Capture the cell that displays the provided text and extract its (x, y) central coordinate. 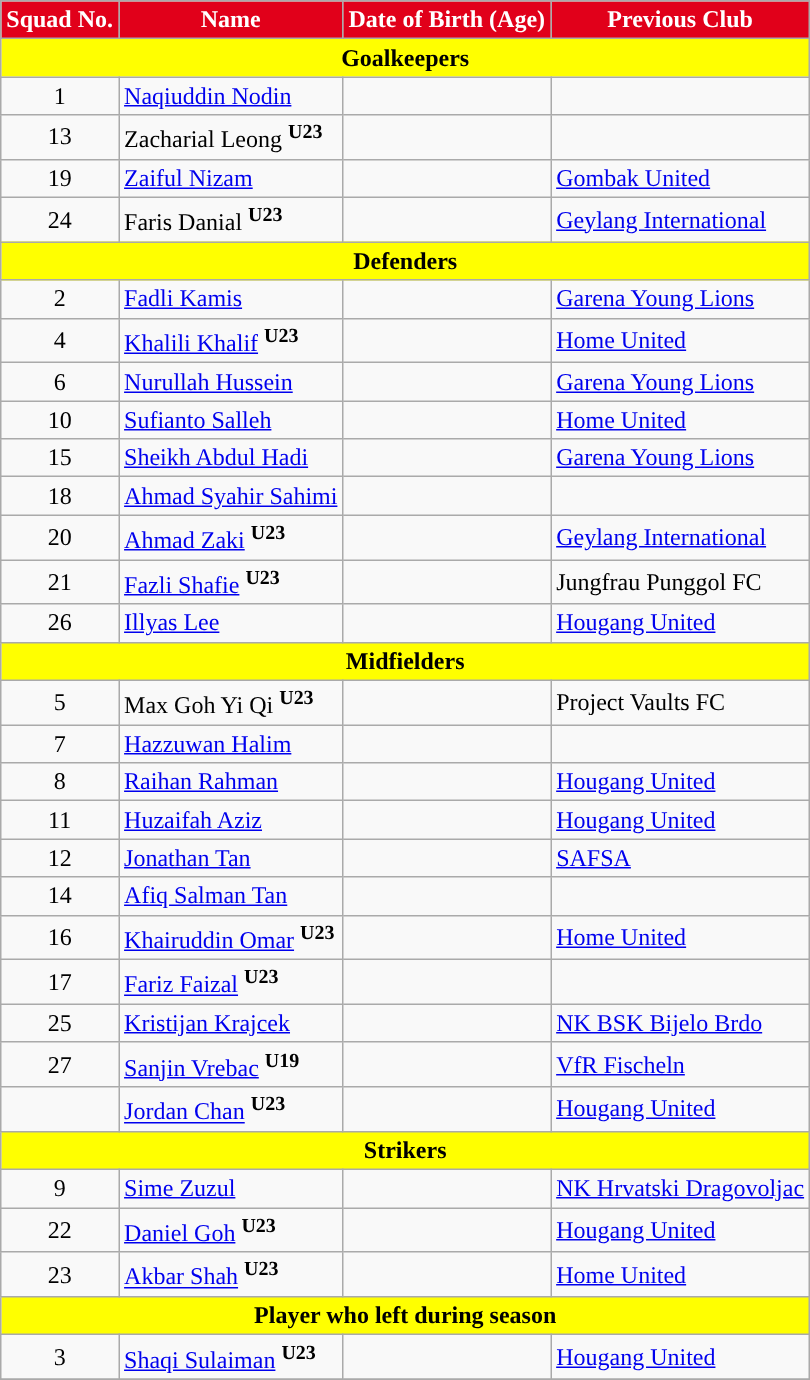
24 (60, 220)
Khairuddin Omar U23 (231, 938)
SAFSA (680, 858)
14 (60, 896)
5 (60, 702)
Kristijan Krajcek (231, 1023)
VfR Fischeln (680, 1064)
25 (60, 1023)
22 (60, 1230)
Khalili Khalif U23 (231, 340)
12 (60, 858)
9 (60, 1188)
Fadli Kamis (231, 299)
NK Hrvatski Dragovoljac (680, 1188)
Naqiuddin Nodin (231, 96)
19 (60, 178)
Fariz Faizal U23 (231, 982)
4 (60, 340)
Raihan Rahman (231, 782)
Name (231, 20)
27 (60, 1064)
8 (60, 782)
Illyas Lee (231, 623)
15 (60, 458)
Date of Birth (Age) (447, 20)
7 (60, 744)
23 (60, 1274)
Max Goh Yi Qi U23 (231, 702)
Fazli Shafie U23 (231, 582)
2 (60, 299)
Sufianto Salleh (231, 420)
20 (60, 538)
3 (60, 1358)
Gombak United (680, 178)
16 (60, 938)
Player who left during season (406, 1316)
Project Vaults FC (680, 702)
Midfielders (406, 661)
Jonathan Tan (231, 858)
Ahmad Syahir Sahimi (231, 496)
Ahmad Zaki U23 (231, 538)
Afiq Salman Tan (231, 896)
Strikers (406, 1150)
Jordan Chan U23 (231, 1110)
Akbar Shah U23 (231, 1274)
Daniel Goh U23 (231, 1230)
Jungfrau Punggol FC (680, 582)
10 (60, 420)
1 (60, 96)
13 (60, 138)
Nurullah Hussein (231, 382)
Faris Danial U23 (231, 220)
18 (60, 496)
Goalkeepers (406, 58)
Zacharial Leong U23 (231, 138)
Previous Club (680, 20)
6 (60, 382)
17 (60, 982)
Shaqi Sulaiman U23 (231, 1358)
11 (60, 820)
Sime Zuzul (231, 1188)
Defenders (406, 261)
21 (60, 582)
Zaiful Nizam (231, 178)
Hazzuwan Halim (231, 744)
Sanjin Vrebac U19 (231, 1064)
Huzaifah Aziz (231, 820)
26 (60, 623)
Sheikh Abdul Hadi (231, 458)
Squad No. (60, 20)
NK BSK Bijelo Brdo (680, 1023)
